Provide the (X, Y) coordinate of the cell's center where the given text is located.  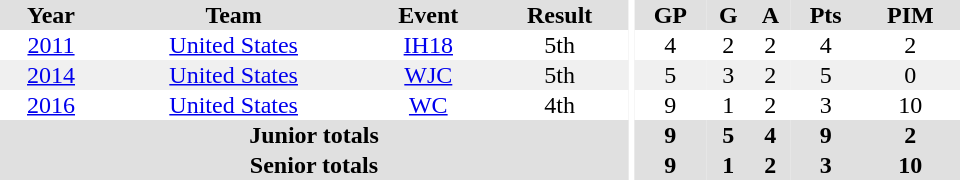
Event (428, 15)
Junior totals (314, 135)
Senior totals (314, 165)
2016 (51, 105)
GP (670, 15)
2014 (51, 75)
Team (234, 15)
2011 (51, 45)
IH18 (428, 45)
4th (560, 105)
Result (560, 15)
0 (910, 75)
WC (428, 105)
PIM (910, 15)
Pts (826, 15)
WJC (428, 75)
A (770, 15)
G (728, 15)
Year (51, 15)
